Find where the given text appears and provide that cell's center as [X, Y] coordinate. 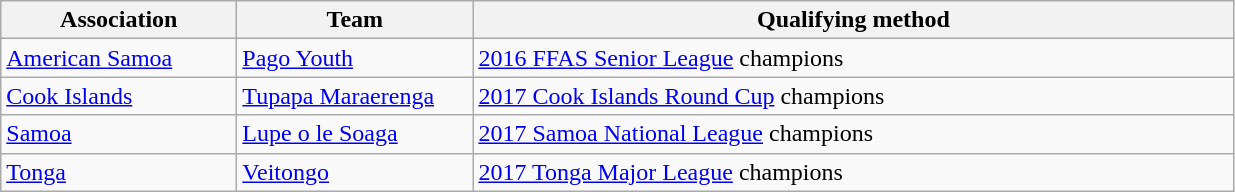
Tonga [119, 172]
Cook Islands [119, 96]
Veitongo [355, 172]
Qualifying method [854, 20]
2017 Tonga Major League champions [854, 172]
Tupapa Maraerenga [355, 96]
American Samoa [119, 58]
Lupe o le Soaga [355, 134]
Team [355, 20]
Samoa [119, 134]
2017 Samoa National League champions [854, 134]
Pago Youth [355, 58]
Association [119, 20]
2016 FFAS Senior League champions [854, 58]
2017 Cook Islands Round Cup champions [854, 96]
